Provide the [x, y] coordinate of the cell's center where the given text is located.  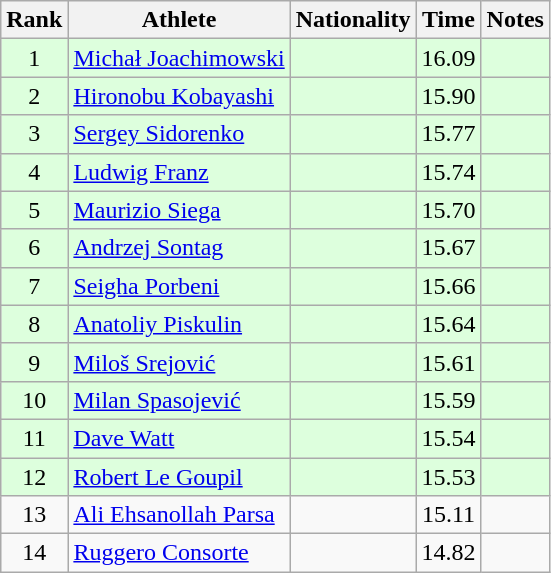
Seigha Porbeni [179, 286]
Miloš Srejović [179, 362]
15.77 [448, 134]
Milan Spasojević [179, 400]
12 [34, 477]
Rank [34, 20]
15.64 [448, 324]
15.61 [448, 362]
4 [34, 172]
15.74 [448, 172]
10 [34, 400]
14.82 [448, 553]
3 [34, 134]
11 [34, 438]
15.53 [448, 477]
1 [34, 58]
7 [34, 286]
15.70 [448, 210]
Ludwig Franz [179, 172]
Andrzej Sontag [179, 248]
Ruggero Consorte [179, 553]
Nationality [353, 20]
Dave Watt [179, 438]
8 [34, 324]
Notes [515, 20]
15.66 [448, 286]
14 [34, 553]
Athlete [179, 20]
15.59 [448, 400]
15.67 [448, 248]
15.11 [448, 515]
9 [34, 362]
2 [34, 96]
5 [34, 210]
Robert Le Goupil [179, 477]
Hironobu Kobayashi [179, 96]
Michał Joachimowski [179, 58]
Ali Ehsanollah Parsa [179, 515]
15.54 [448, 438]
16.09 [448, 58]
Time [448, 20]
Anatoliy Piskulin [179, 324]
Maurizio Siega [179, 210]
6 [34, 248]
Sergey Sidorenko [179, 134]
15.90 [448, 96]
13 [34, 515]
